Output the (x, y) coordinate of the center of the cell containing the given text.  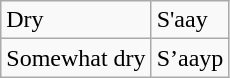
S'aay (190, 20)
Dry (76, 20)
S’aayp (190, 58)
Somewhat dry (76, 58)
